Provide the (X, Y) coordinate of the cell's center where the given text is located.  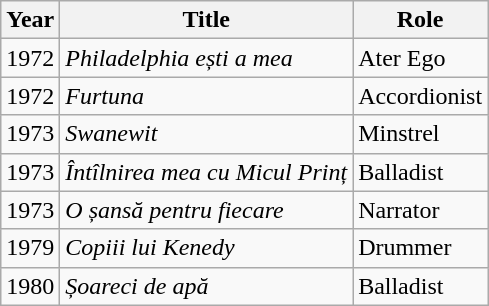
Accordionist (420, 96)
Șoareci de apă (206, 286)
Swanewit (206, 134)
Year (30, 20)
Copiii lui Kenedy (206, 248)
1980 (30, 286)
Drummer (420, 248)
Narrator (420, 210)
Role (420, 20)
Ater Ego (420, 58)
1979 (30, 248)
O șansă pentru fiecare (206, 210)
Furtuna (206, 96)
Title (206, 20)
Întîlnirea mea cu Micul Prinț (206, 172)
Minstrel (420, 134)
Philadelphia ești a mea (206, 58)
